Scan for the cell matching the given text and deliver its (X, Y) coordinate at center. 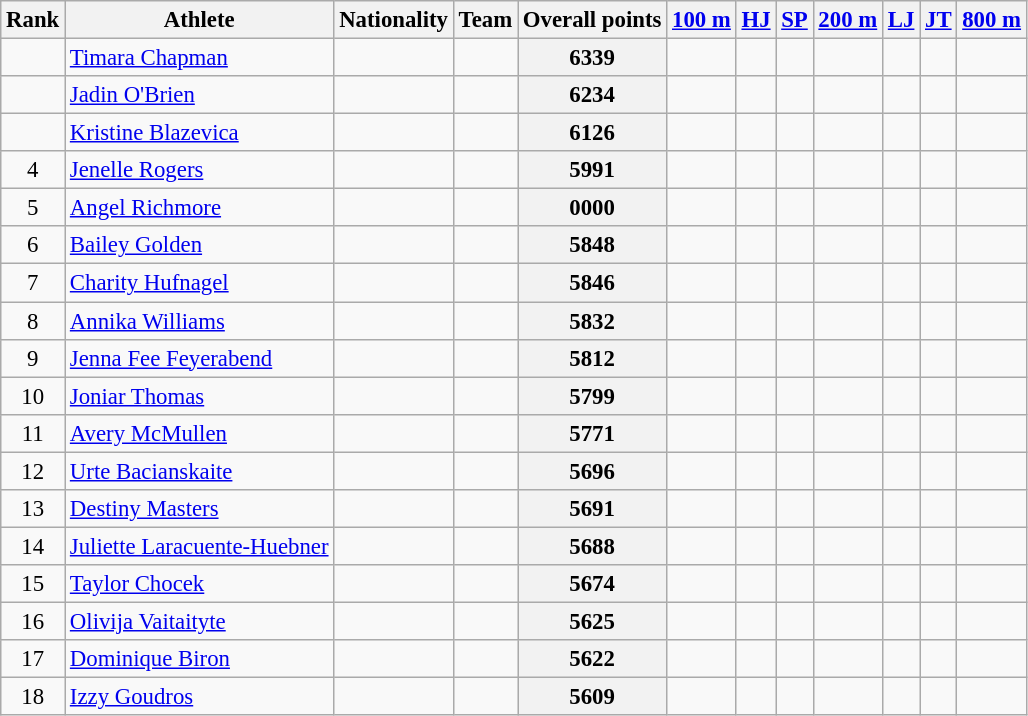
13 (33, 509)
7 (33, 283)
Izzy Goudros (200, 697)
Team (485, 20)
8 (33, 321)
10 (33, 396)
SP (794, 20)
HJ (756, 20)
15 (33, 584)
5622 (592, 659)
100 m (702, 20)
Urte Bacianskaite (200, 471)
Avery McMullen (200, 433)
Athlete (200, 20)
9 (33, 358)
16 (33, 621)
6339 (592, 58)
Jenelle Rogers (200, 170)
Angel Richmore (200, 208)
5771 (592, 433)
17 (33, 659)
5812 (592, 358)
5625 (592, 621)
5609 (592, 697)
5688 (592, 546)
Taylor Chocek (200, 584)
Charity Hufnagel (200, 283)
18 (33, 697)
5848 (592, 245)
JT (938, 20)
Bailey Golden (200, 245)
14 (33, 546)
Nationality (394, 20)
Olivija Vaitaityte (200, 621)
6 (33, 245)
Joniar Thomas (200, 396)
6126 (592, 133)
5846 (592, 283)
Overall points (592, 20)
800 m (992, 20)
Rank (33, 20)
5799 (592, 396)
Juliette Laracuente-Huebner (200, 546)
Destiny Masters (200, 509)
11 (33, 433)
5696 (592, 471)
5 (33, 208)
0000 (592, 208)
Kristine Blazevica (200, 133)
Dominique Biron (200, 659)
LJ (902, 20)
12 (33, 471)
200 m (848, 20)
Jenna Fee Feyerabend (200, 358)
5991 (592, 170)
5674 (592, 584)
5832 (592, 321)
4 (33, 170)
Annika Williams (200, 321)
5691 (592, 509)
Jadin O'Brien (200, 95)
6234 (592, 95)
Timara Chapman (200, 58)
